From the cell containing the given text, extract its center point as [x, y] coordinate. 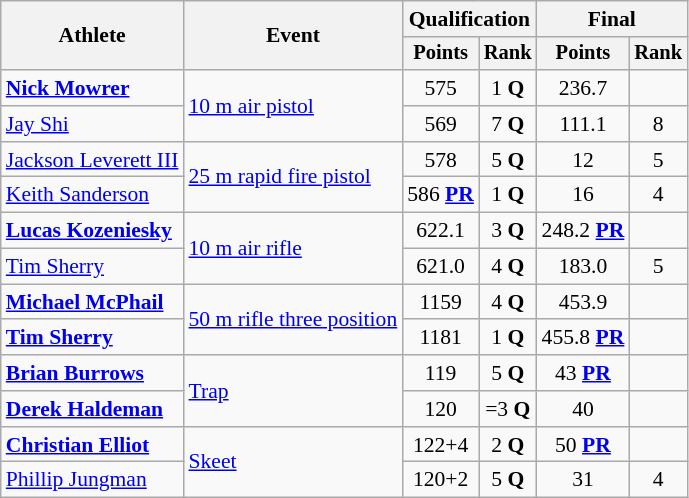
31 [584, 480]
12 [584, 160]
8 [658, 124]
43 PR [584, 373]
Jackson Leverett III [92, 160]
25 m rapid fire pistol [292, 178]
Skeet [292, 462]
621.0 [440, 267]
1159 [440, 302]
Trap [292, 390]
50 m rifle three position [292, 320]
50 PR [584, 445]
453.9 [584, 302]
Final [612, 19]
578 [440, 160]
569 [440, 124]
Athlete [92, 36]
586 PR [440, 195]
3 Q [508, 231]
10 m air rifle [292, 248]
10 m air pistol [292, 106]
2 Q [508, 445]
16 [584, 195]
Event [292, 36]
122+4 [440, 445]
248.2 PR [584, 231]
Keith Sanderson [92, 195]
Lucas Kozeniesky [92, 231]
120 [440, 409]
Jay Shi [92, 124]
111.1 [584, 124]
40 [584, 409]
=3 Q [508, 409]
Derek Haldeman [92, 409]
120+2 [440, 480]
Phillip Jungman [92, 480]
Christian Elliot [92, 445]
236.7 [584, 88]
622.1 [440, 231]
Qualification [469, 19]
575 [440, 88]
Brian Burrows [92, 373]
455.8 PR [584, 338]
183.0 [584, 267]
119 [440, 373]
Nick Mowrer [92, 88]
1181 [440, 338]
Michael McPhail [92, 302]
7 Q [508, 124]
